Return the (x, y) coordinate for the center point of the cell that contains the specified text.  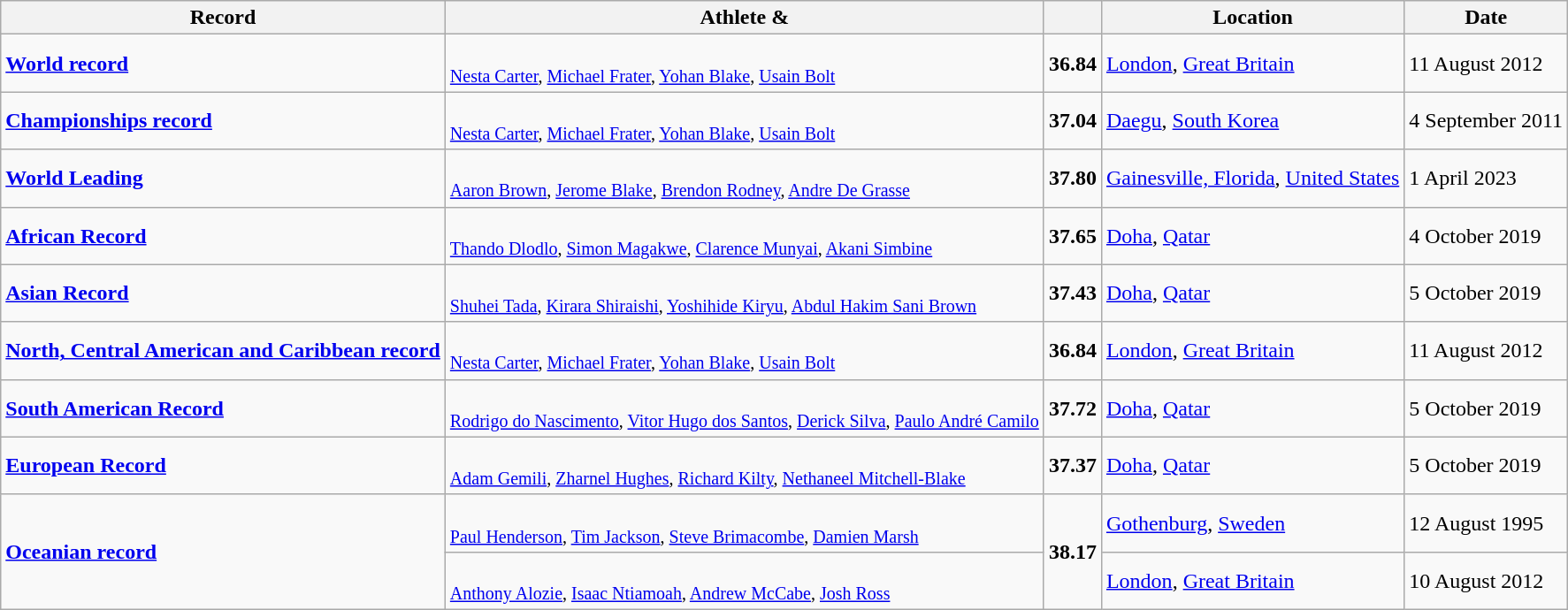
African Record (223, 235)
4 September 2011 (1486, 120)
Thando Dlodlo, Simon Magakwe, Clarence Munyai, Akani Simbine (745, 235)
1 April 2023 (1486, 179)
Daegu, South Korea (1252, 120)
North, Central American and Caribbean record (223, 350)
37.43 (1072, 294)
Anthony Alozie, Isaac Ntiamoah, Andrew McCabe, Josh Ross (745, 580)
Adam Gemili, Zharnel Hughes, Richard Kilty, Nethaneel Mitchell-Blake (745, 465)
4 October 2019 (1486, 235)
Rodrigo do Nascimento, Vitor Hugo dos Santos, Derick Silva, Paulo André Camilo (745, 408)
10 August 2012 (1486, 580)
37.72 (1072, 408)
38.17 (1072, 552)
37.65 (1072, 235)
Aaron Brown, Jerome Blake, Brendon Rodney, Andre De Grasse (745, 179)
37.04 (1072, 120)
37.37 (1072, 465)
Location (1252, 18)
Shuhei Tada, Kirara Shiraishi, Yoshihide Kiryu, Abdul Hakim Sani Brown (745, 294)
Gainesville, Florida, United States (1252, 179)
Record (223, 18)
Championships record (223, 120)
European Record (223, 465)
Oceanian record (223, 552)
37.80 (1072, 179)
Date (1486, 18)
Athlete & (745, 18)
World record (223, 64)
12 August 1995 (1486, 523)
Paul Henderson, Tim Jackson, Steve Brimacombe, Damien Marsh (745, 523)
South American Record (223, 408)
Asian Record (223, 294)
World Leading (223, 179)
Gothenburg, Sweden (1252, 523)
